Search for the cell housing the specified text and yield its (X, Y) center coordinate. 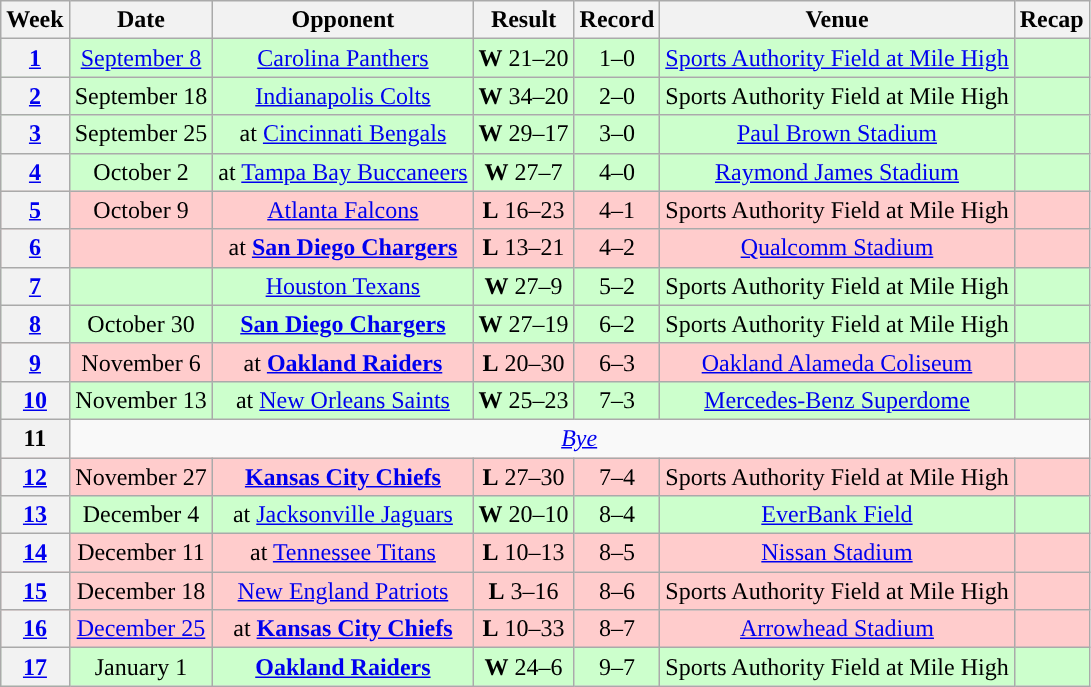
L 20–30 (524, 362)
W 27–7 (524, 172)
Atlanta Falcons (343, 210)
W 29–17 (524, 134)
7 (35, 286)
Arrowhead Stadium (837, 629)
W 21–20 (524, 58)
Mercedes-Benz Superdome (837, 400)
11 (35, 438)
EverBank Field (837, 515)
8–5 (617, 553)
January 1 (141, 667)
W 27–9 (524, 286)
at Kansas City Chiefs (343, 629)
8–7 (617, 629)
6 (35, 248)
Qualcomm Stadium (837, 248)
17 (35, 667)
Oakland Raiders (343, 667)
Venue (837, 20)
Bye (579, 438)
November 27 (141, 477)
New England Patriots (343, 591)
November 13 (141, 400)
10 (35, 400)
at Tennessee Titans (343, 553)
Date (141, 20)
December 25 (141, 629)
6–3 (617, 362)
December 4 (141, 515)
at Tampa Bay Buccaneers (343, 172)
3–0 (617, 134)
at Jacksonville Jaguars (343, 515)
4–2 (617, 248)
W 34–20 (524, 96)
San Diego Chargers (343, 324)
8–6 (617, 591)
W 20–10 (524, 515)
L 3–16 (524, 591)
October 2 (141, 172)
4 (35, 172)
14 (35, 553)
September 18 (141, 96)
W 27–19 (524, 324)
1 (35, 58)
December 18 (141, 591)
December 11 (141, 553)
Paul Brown Stadium (837, 134)
L 13–21 (524, 248)
6–2 (617, 324)
4–1 (617, 210)
L 16–23 (524, 210)
5–2 (617, 286)
Recap (1052, 20)
Carolina Panthers (343, 58)
Nissan Stadium (837, 553)
Houston Texans (343, 286)
9 (35, 362)
Kansas City Chiefs (343, 477)
15 (35, 591)
L 10–13 (524, 553)
L 27–30 (524, 477)
at Oakland Raiders (343, 362)
7–3 (617, 400)
9–7 (617, 667)
7–4 (617, 477)
Raymond James Stadium (837, 172)
2–0 (617, 96)
November 6 (141, 362)
5 (35, 210)
Result (524, 20)
12 (35, 477)
Week (35, 20)
2 (35, 96)
Indianapolis Colts (343, 96)
at Cincinnati Bengals (343, 134)
1–0 (617, 58)
Oakland Alameda Coliseum (837, 362)
Opponent (343, 20)
8–4 (617, 515)
13 (35, 515)
at New Orleans Saints (343, 400)
Record (617, 20)
at San Diego Chargers (343, 248)
W 24–6 (524, 667)
L 10–33 (524, 629)
4–0 (617, 172)
3 (35, 134)
September 8 (141, 58)
8 (35, 324)
October 9 (141, 210)
W 25–23 (524, 400)
October 30 (141, 324)
September 25 (141, 134)
16 (35, 629)
